Return the [X, Y] coordinate for the center point of the cell that contains the specified text.  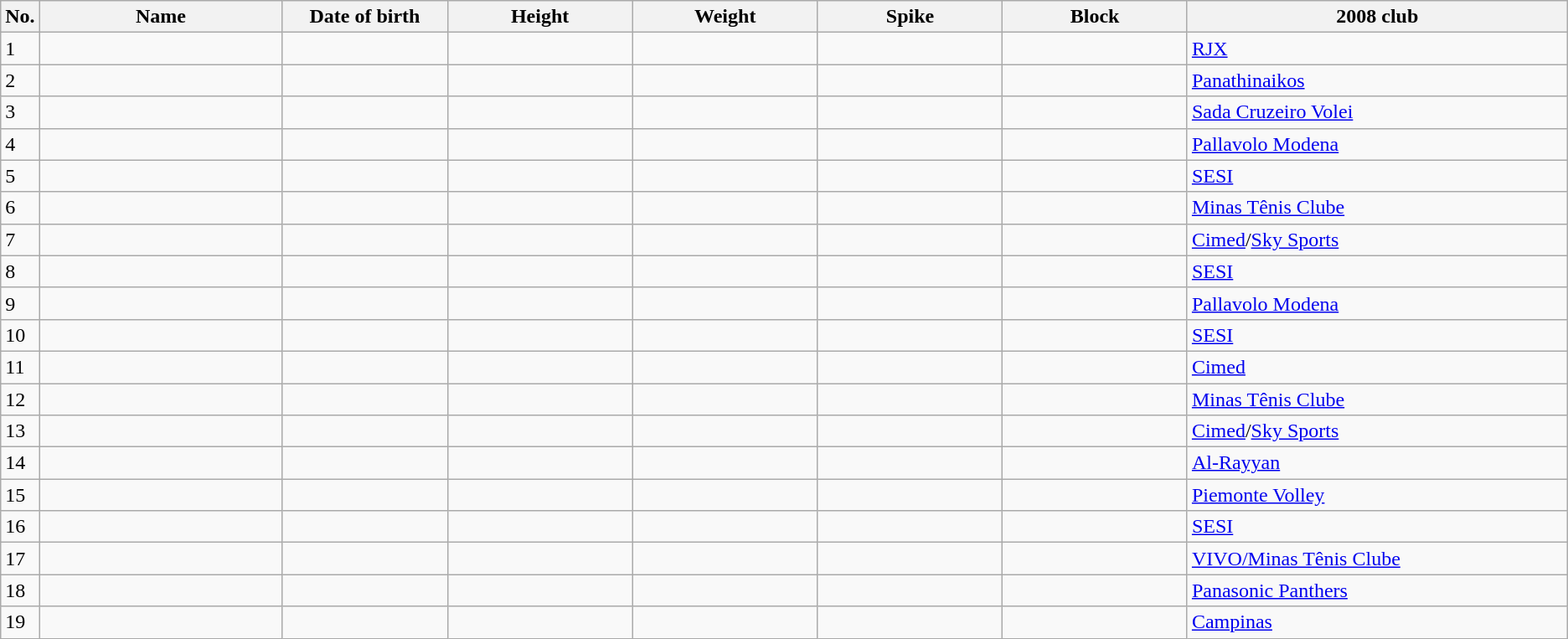
Campinas [1377, 622]
Panathinaikos [1377, 80]
Spike [910, 17]
Name [161, 17]
Cimed [1377, 367]
1 [20, 49]
19 [20, 622]
No. [20, 17]
Weight [725, 17]
15 [20, 495]
12 [20, 399]
Piemonte Volley [1377, 495]
VIVO/Minas Tênis Clube [1377, 559]
Date of birth [365, 17]
6 [20, 208]
RJX [1377, 49]
Height [539, 17]
11 [20, 367]
Block [1096, 17]
2008 club [1377, 17]
Sada Cruzeiro Volei [1377, 112]
2 [20, 80]
14 [20, 463]
4 [20, 144]
10 [20, 335]
9 [20, 303]
18 [20, 590]
17 [20, 559]
5 [20, 176]
16 [20, 527]
Al-Rayyan [1377, 463]
7 [20, 240]
8 [20, 271]
13 [20, 431]
Panasonic Panthers [1377, 590]
3 [20, 112]
